For the text-containing cell, return its midpoint in [x, y] coordinate format. 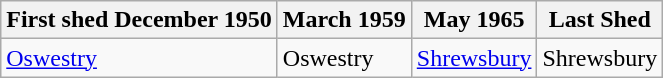
First shed December 1950 [140, 20]
March 1959 [344, 20]
May 1965 [474, 20]
Last Shed [600, 20]
